From the cell containing the given text, extract its center point as (X, Y) coordinate. 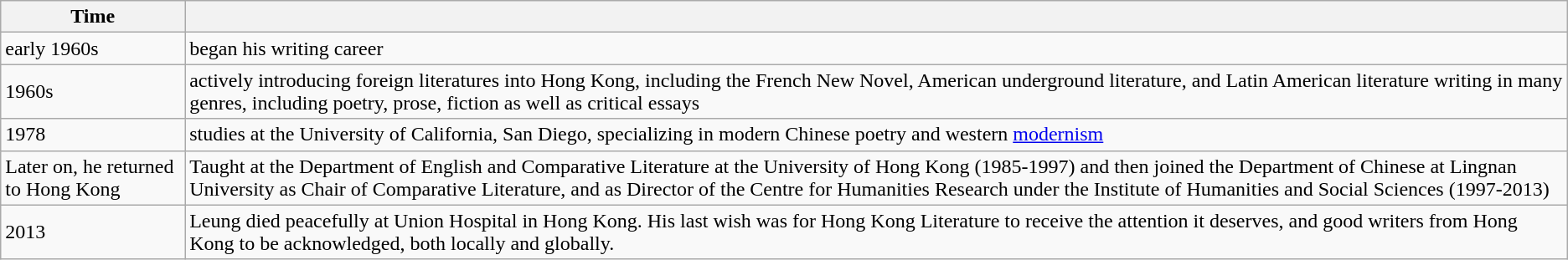
2013 (93, 232)
early 1960s (93, 48)
1960s (93, 92)
1978 (93, 135)
Later on, he returned to Hong Kong (93, 177)
studies at the University of California, San Diego, specializing in modern Chinese poetry and western modernism (876, 135)
began his writing career (876, 48)
Time (93, 17)
